Provide the [X, Y] coordinate of the cell's center where the given text is located.  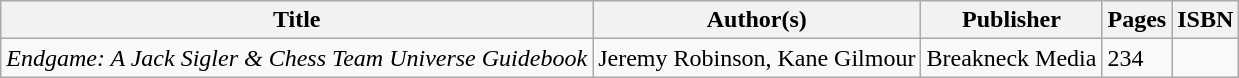
Publisher [1012, 20]
Breakneck Media [1012, 58]
Pages [1137, 20]
ISBN [1206, 20]
234 [1137, 58]
Author(s) [757, 20]
Title [297, 20]
Endgame: A Jack Sigler & Chess Team Universe Guidebook [297, 58]
Jeremy Robinson, Kane Gilmour [757, 58]
